Return [X, Y] of the center of cell containing provided text 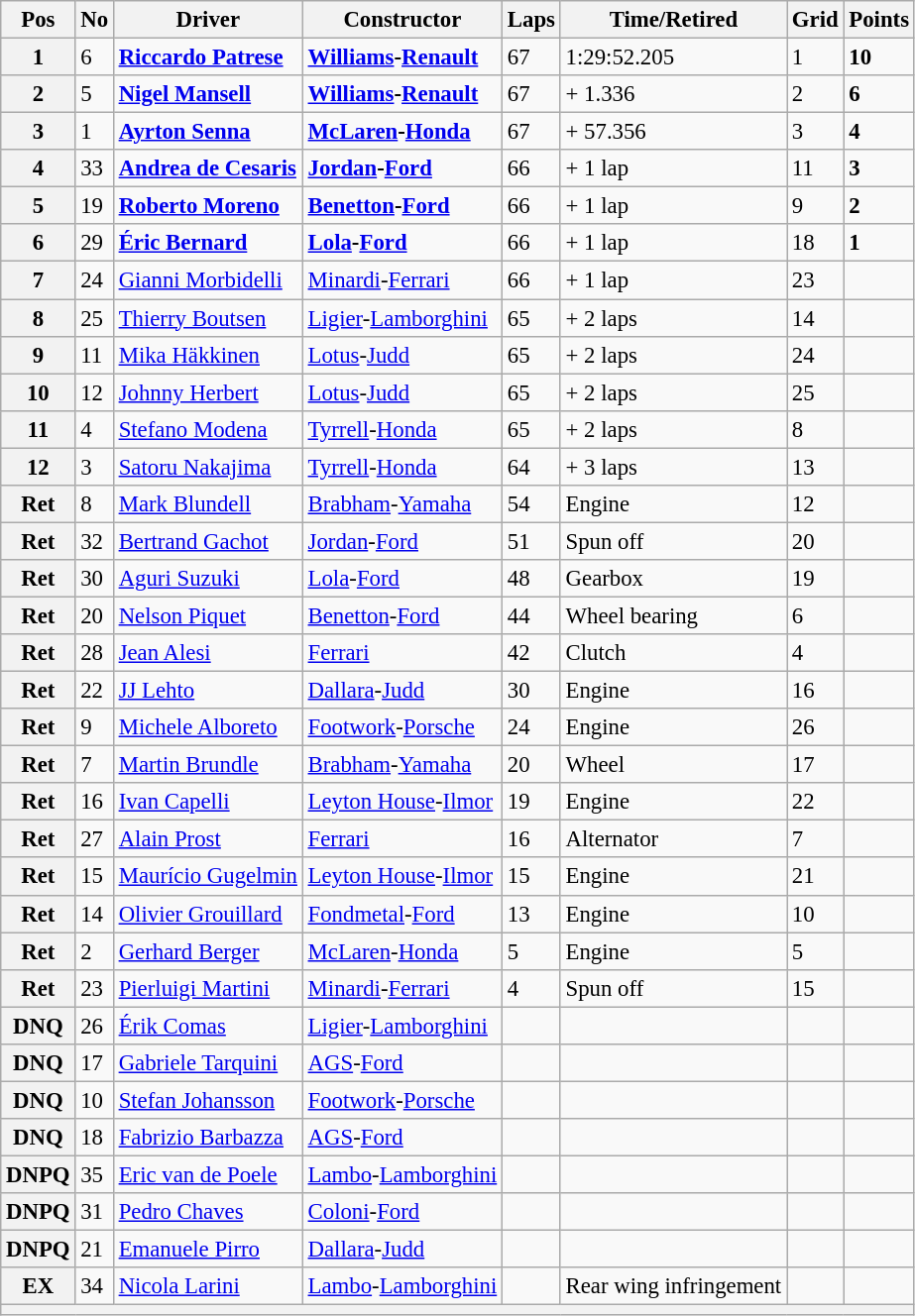
Alain Prost [208, 839]
Pierluigi Martini [208, 988]
Riccardo Patrese [208, 57]
Time/Retired [673, 20]
34 [94, 1286]
Olivier Grouillard [208, 914]
Maurício Gugelmin [208, 877]
Constructor [402, 20]
Johnny Herbert [208, 392]
Éric Bernard [208, 243]
Pos [38, 20]
Roberto Moreno [208, 206]
Gearbox [673, 579]
Wheel bearing [673, 615]
JJ Lehto [208, 691]
Michele Alboreto [208, 727]
Gabriele Tarquini [208, 1063]
Emanuele Pirro [208, 1250]
Driver [208, 20]
Coloni-Ford [402, 1212]
Eric van de Poele [208, 1174]
Nicola Larini [208, 1286]
Alternator [673, 839]
Wheel [673, 765]
Nelson Piquet [208, 615]
1:29:52.205 [673, 57]
54 [531, 504]
Rear wing infringement [673, 1286]
Andrea de Cesaris [208, 168]
35 [94, 1174]
Nigel Mansell [208, 94]
Mika Häkkinen [208, 355]
+ 1.336 [673, 94]
Gianni Morbidelli [208, 280]
48 [531, 579]
No [94, 20]
29 [94, 243]
+ 57.356 [673, 132]
Fabrizio Barbazza [208, 1138]
64 [531, 467]
Gerhard Berger [208, 951]
Fondmetal-Ford [402, 914]
Mark Blundell [208, 504]
+ 3 laps [673, 467]
Stefan Johansson [208, 1100]
Bertrand Gachot [208, 541]
33 [94, 168]
32 [94, 541]
51 [531, 541]
Laps [531, 20]
Érik Comas [208, 1026]
Clutch [673, 653]
Aguri Suzuki [208, 579]
Martin Brundle [208, 765]
Grid [815, 20]
42 [531, 653]
Jean Alesi [208, 653]
Ivan Capelli [208, 802]
Pedro Chaves [208, 1212]
Satoru Nakajima [208, 467]
Stefano Modena [208, 429]
31 [94, 1212]
27 [94, 839]
Points [878, 20]
44 [531, 615]
28 [94, 653]
EX [38, 1286]
Thierry Boutsen [208, 318]
Ayrton Senna [208, 132]
